Scan for the cell matching the given text and deliver its (x, y) coordinate at center. 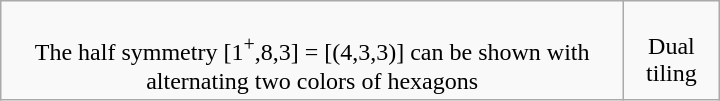
The half symmetry [1+,8,3] = [(4,3,3)] can be shown with alternating two colors of hexagons (312, 50)
Dual tiling (672, 50)
